From the cell containing the given text, extract its center point as [x, y] coordinate. 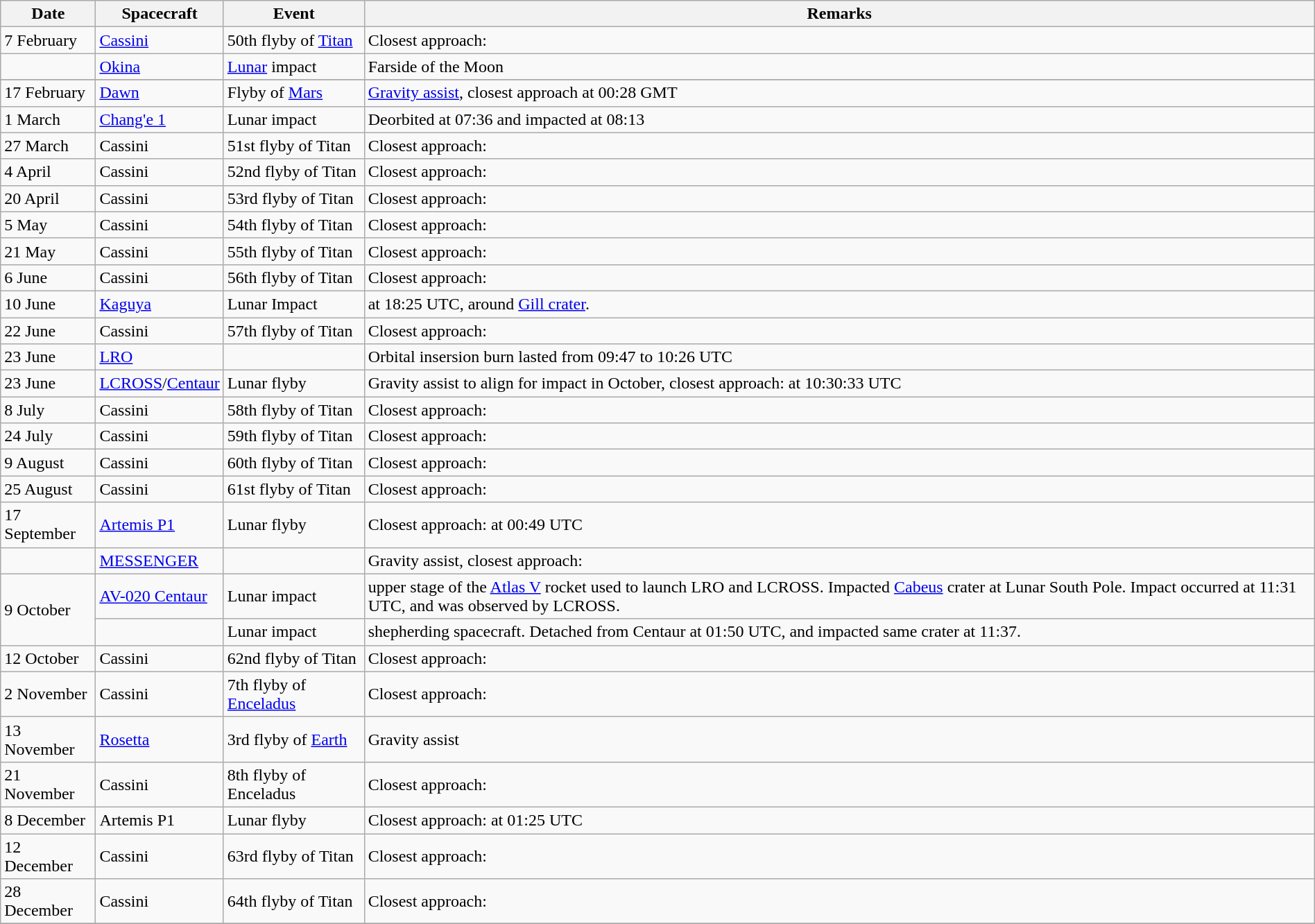
51st flyby of Titan [294, 146]
5 May [49, 225]
LCROSS/Centaur [160, 384]
52nd flyby of Titan [294, 172]
62nd flyby of Titan [294, 658]
Orbital insersion burn lasted from 09:47 to 10:26 UTC [839, 357]
Gravity assist, closest approach at 00:28 GMT [839, 93]
61st flyby of Titan [294, 489]
24 July [49, 436]
Gravity assist, closest approach: [839, 561]
Deorbited at 07:36 and impacted at 08:13 [839, 119]
2 November [49, 694]
7 February [49, 40]
MESSENGER [160, 561]
Kaguya [160, 304]
Closest approach: at 01:25 UTC [839, 820]
Rosetta [160, 739]
17 February [49, 93]
Gravity assist [839, 739]
58th flyby of Titan [294, 410]
57th flyby of Titan [294, 331]
Date [49, 14]
7th flyby of Enceladus [294, 694]
Event [294, 14]
28 December [49, 902]
shepherding spacecraft. Detached from Centaur at 01:50 UTC, and impacted same crater at 11:37. [839, 632]
8th flyby of Enceladus [294, 784]
Okina [160, 67]
Gravity assist to align for impact in October, closest approach: at 10:30:33 UTC [839, 384]
Lunar Impact [294, 304]
4 April [49, 172]
13 November [49, 739]
Chang'e 1 [160, 119]
21 November [49, 784]
Dawn [160, 93]
1 March [49, 119]
17 September [49, 524]
60th flyby of Titan [294, 463]
53rd flyby of Titan [294, 198]
Flyby of Mars [294, 93]
21 May [49, 251]
LRO [160, 357]
55th flyby of Titan [294, 251]
59th flyby of Titan [294, 436]
8 July [49, 410]
Spacecraft [160, 14]
10 June [49, 304]
12 December [49, 856]
9 October [49, 609]
56th flyby of Titan [294, 277]
at 18:25 UTC, around Gill crater. [839, 304]
63rd flyby of Titan [294, 856]
25 August [49, 489]
9 August [49, 463]
27 March [49, 146]
12 October [49, 658]
Remarks [839, 14]
3rd flyby of Earth [294, 739]
54th flyby of Titan [294, 225]
Closest approach: at 00:49 UTC [839, 524]
20 April [49, 198]
8 December [49, 820]
6 June [49, 277]
22 June [49, 331]
64th flyby of Titan [294, 902]
AV-020 Centaur [160, 597]
50th flyby of Titan [294, 40]
Farside of the Moon [839, 67]
